Determine the (X, Y) coordinate at the center of the cell enclosing the given text.  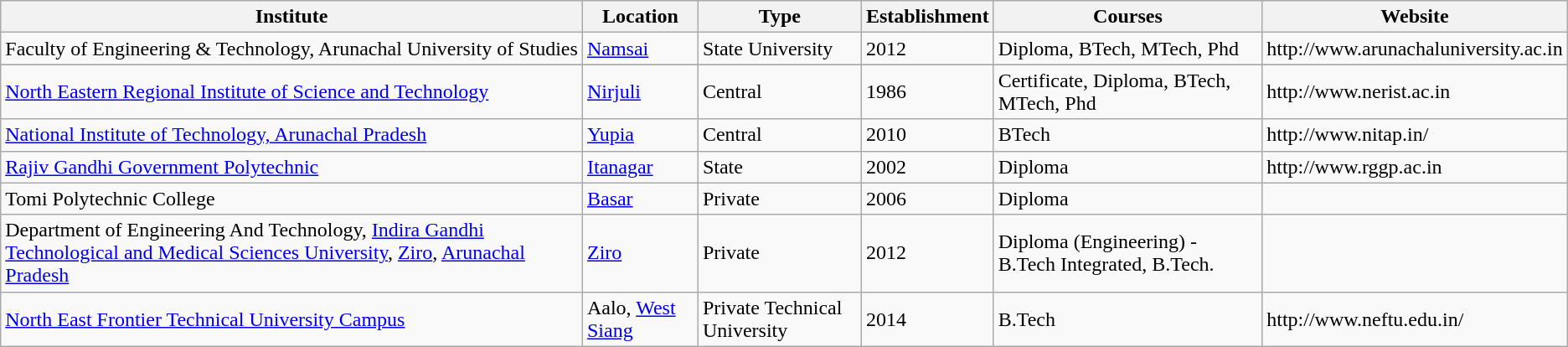
http://www.nerist.ac.in (1416, 92)
1986 (927, 92)
Aalo, West Siang (640, 319)
Diploma (Engineering) - B.Tech Integrated, B.Tech. (1127, 253)
Tomi Polytechnic College (291, 199)
State (779, 167)
2010 (927, 135)
http://www.neftu.edu.in/ (1416, 319)
Courses (1127, 17)
Faculty of Engineering & Technology, Arunachal University of Studies (291, 49)
http://www.arunachaluniversity.ac.in (1416, 49)
2006 (927, 199)
Establishment (927, 17)
Location (640, 17)
B.Tech (1127, 319)
http://www.nitap.in/ (1416, 135)
North Eastern Regional Institute of Science and Technology (291, 92)
Namsai (640, 49)
Certificate, Diploma, BTech, MTech, Phd (1127, 92)
Website (1416, 17)
North East Frontier Technical University Campus (291, 319)
Yupia (640, 135)
Department of Engineering And Technology, Indira Gandhi Technological and Medical Sciences University, Ziro, Arunachal Pradesh (291, 253)
Basar (640, 199)
Diploma, BTech, MTech, Phd (1127, 49)
State University (779, 49)
2014 (927, 319)
Type (779, 17)
Nirjuli (640, 92)
BTech (1127, 135)
2002 (927, 167)
Itanagar (640, 167)
Rajiv Gandhi Government Polytechnic (291, 167)
Ziro (640, 253)
http://www.rggp.ac.in (1416, 167)
National Institute of Technology, Arunachal Pradesh (291, 135)
Private Technical University (779, 319)
Institute (291, 17)
